For the text-containing cell, return its midpoint in (X, Y) coordinate format. 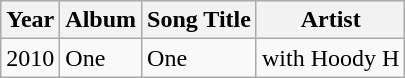
with Hoody H (330, 58)
Artist (330, 20)
Song Title (200, 20)
Album (101, 20)
Year (30, 20)
2010 (30, 58)
